For the text-containing cell, return its midpoint in [X, Y] coordinate format. 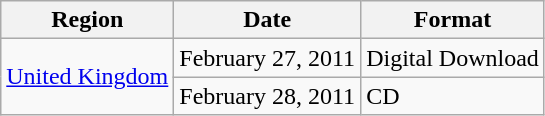
February 28, 2011 [268, 96]
February 27, 2011 [268, 58]
Format [453, 20]
Digital Download [453, 58]
CD [453, 96]
Date [268, 20]
United Kingdom [88, 77]
Region [88, 20]
